Return the (x, y) coordinate for the center point of the cell that contains the specified text.  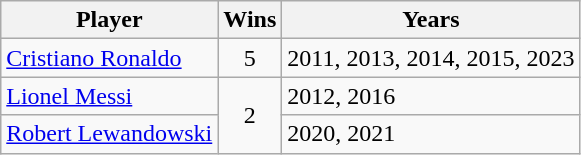
Cristiano Ronaldo (110, 58)
5 (250, 58)
Player (110, 20)
Years (431, 20)
2020, 2021 (431, 134)
Wins (250, 20)
2 (250, 115)
Lionel Messi (110, 96)
2011, 2013, 2014, 2015, 2023 (431, 58)
Robert Lewandowski (110, 134)
2012, 2016 (431, 96)
